Extract the [X, Y] coordinate from the center of the cell holding the provided text.  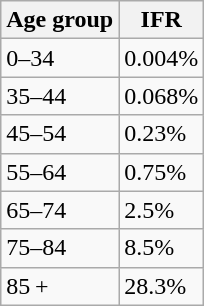
28.3% [162, 286]
65–74 [60, 210]
0.068% [162, 96]
35–44 [60, 96]
2.5% [162, 210]
55–64 [60, 172]
IFR [162, 20]
45–54 [60, 134]
0.004% [162, 58]
0.75% [162, 172]
Age group [60, 20]
0.23% [162, 134]
8.5% [162, 248]
0–34 [60, 58]
75–84 [60, 248]
85 + [60, 286]
